Determine the [X, Y] coordinate at the center of the cell enclosing the given text.  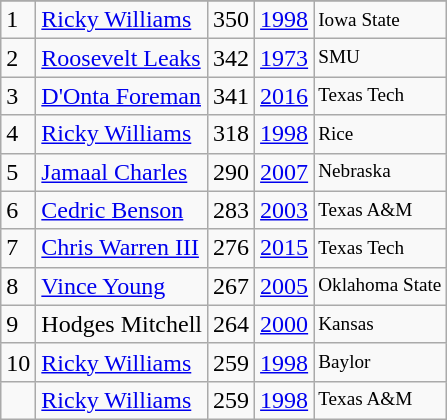
264 [232, 324]
318 [232, 134]
2 [18, 58]
Nebraska [380, 172]
267 [232, 286]
1973 [284, 58]
8 [18, 286]
Kansas [380, 324]
2007 [284, 172]
7 [18, 248]
5 [18, 172]
Cedric Benson [122, 210]
Baylor [380, 362]
SMU [380, 58]
Iowa State [380, 20]
342 [232, 58]
6 [18, 210]
2000 [284, 324]
2003 [284, 210]
2005 [284, 286]
2016 [284, 96]
D'Onta Foreman [122, 96]
341 [232, 96]
Rice [380, 134]
Roosevelt Leaks [122, 58]
283 [232, 210]
276 [232, 248]
4 [18, 134]
9 [18, 324]
3 [18, 96]
Hodges Mitchell [122, 324]
Vince Young [122, 286]
2015 [284, 248]
Chris Warren III [122, 248]
Oklahoma State [380, 286]
Jamaal Charles [122, 172]
350 [232, 20]
290 [232, 172]
1 [18, 20]
10 [18, 362]
